Pinpoint the cell where the given text exists, returning its (x, y) midpoint coordinate. 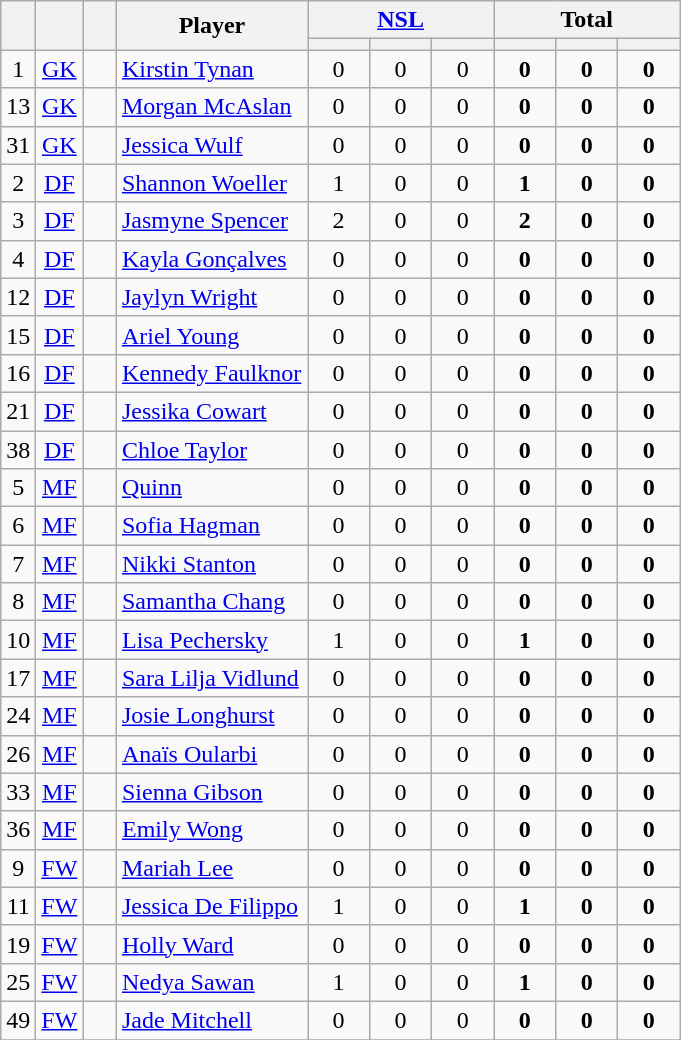
Kennedy Faulknor (212, 373)
33 (18, 792)
Chloe Taylor (212, 449)
13 (18, 107)
38 (18, 449)
Nikki Stanton (212, 564)
Sienna Gibson (212, 792)
11 (18, 906)
12 (18, 297)
10 (18, 640)
Jaylyn Wright (212, 297)
Morgan McAslan (212, 107)
6 (18, 526)
36 (18, 830)
21 (18, 411)
NSL (401, 20)
Jessica Wulf (212, 145)
4 (18, 259)
17 (18, 678)
24 (18, 716)
Sofia Hagman (212, 526)
Emily Wong (212, 830)
Total (587, 20)
Jade Mitchell (212, 1020)
3 (18, 221)
16 (18, 373)
Quinn (212, 488)
Kirstin Tynan (212, 69)
Anaïs Oularbi (212, 754)
9 (18, 868)
Samantha Chang (212, 602)
Shannon Woeller (212, 183)
Mariah Lee (212, 868)
Lisa Pechersky (212, 640)
Sara Lilja Vidlund (212, 678)
19 (18, 944)
Kayla Gonçalves (212, 259)
5 (18, 488)
Nedya Sawan (212, 982)
Jasmyne Spencer (212, 221)
7 (18, 564)
Holly Ward (212, 944)
Ariel Young (212, 335)
Josie Longhurst (212, 716)
Player (212, 26)
26 (18, 754)
Jessica De Filippo (212, 906)
25 (18, 982)
31 (18, 145)
49 (18, 1020)
15 (18, 335)
Jessika Cowart (212, 411)
8 (18, 602)
